From the cell containing the given text, extract its center point as (x, y) coordinate. 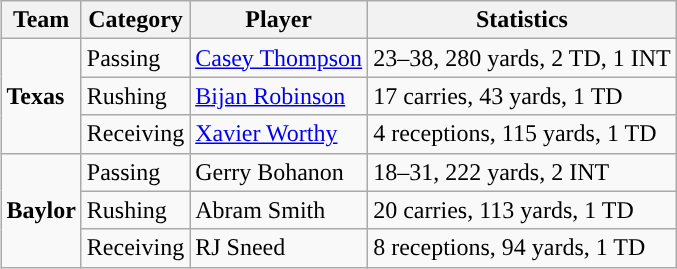
Player (279, 20)
Team (41, 20)
Gerry Bohanon (279, 172)
Category (135, 20)
Xavier Worthy (279, 134)
17 carries, 43 yards, 1 TD (522, 96)
RJ Sneed (279, 248)
Casey Thompson (279, 58)
Texas (41, 96)
Baylor (41, 210)
Bijan Robinson (279, 96)
8 receptions, 94 yards, 1 TD (522, 248)
20 carries, 113 yards, 1 TD (522, 210)
Statistics (522, 20)
23–38, 280 yards, 2 TD, 1 INT (522, 58)
18–31, 222 yards, 2 INT (522, 172)
Abram Smith (279, 210)
4 receptions, 115 yards, 1 TD (522, 134)
